Identify which cell holds the provided text, then report its (X, Y) central coordinate. 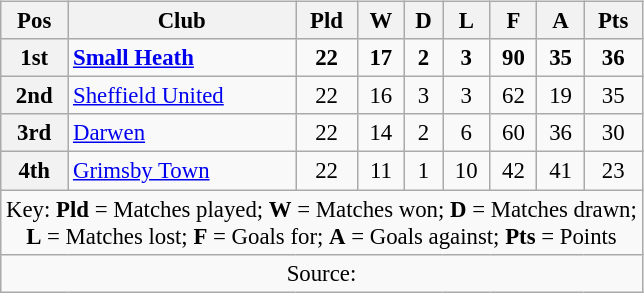
Sheffield United (182, 96)
4th (34, 171)
10 (466, 171)
F (514, 21)
41 (560, 171)
42 (514, 171)
Pos (34, 21)
Darwen (182, 133)
A (560, 21)
3rd (34, 133)
19 (560, 96)
Key: Pld = Matches played; W = Matches won; D = Matches drawn;L = Matches lost; F = Goals for; A = Goals against; Pts = Points (322, 222)
62 (514, 96)
Pts (613, 21)
D (423, 21)
30 (613, 133)
2nd (34, 96)
L (466, 21)
11 (380, 171)
6 (466, 133)
90 (514, 58)
Small Heath (182, 58)
23 (613, 171)
16 (380, 96)
Club (182, 21)
1st (34, 58)
60 (514, 133)
1 (423, 171)
17 (380, 58)
W (380, 21)
Pld (327, 21)
14 (380, 133)
Grimsby Town (182, 171)
Source: (322, 273)
